Output the [X, Y] coordinate of the center of the cell containing the given text.  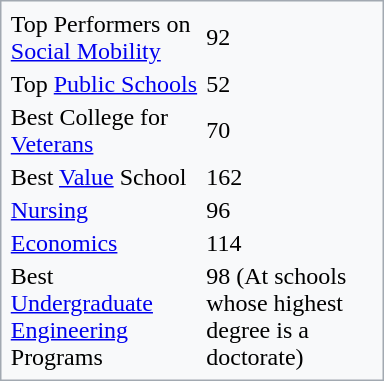
Best Undergraduate Engineering Programs [105, 316]
70 [290, 130]
92 [290, 38]
Top Performers on Social Mobility [105, 38]
162 [290, 177]
52 [290, 84]
96 [290, 210]
114 [290, 243]
Economics [105, 243]
Best College for Veterans [105, 130]
Top Public Schools [105, 84]
98 (At schools whose highest degree is a doctorate) [290, 316]
Best Value School [105, 177]
Nursing [105, 210]
